Extract the [X, Y] coordinate from the center of the cell holding the provided text.  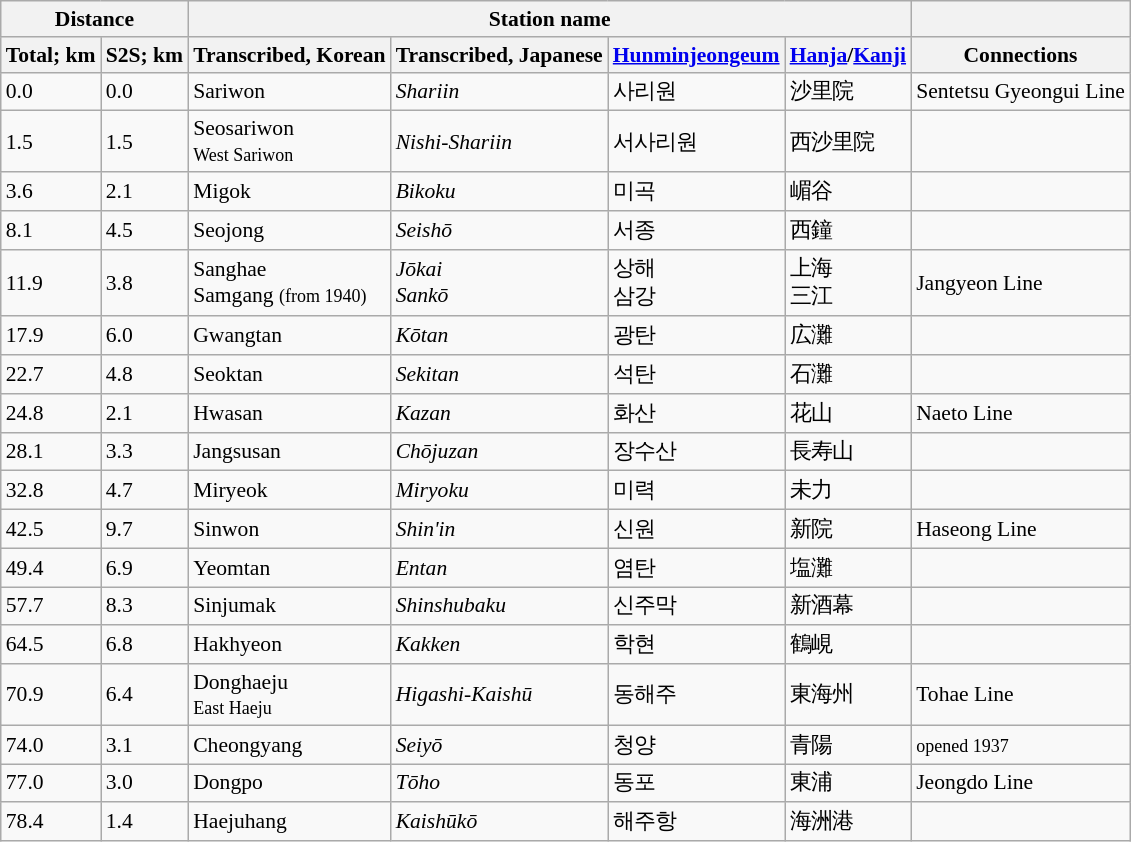
西鐘 [848, 230]
花山 [848, 414]
Shariin [500, 92]
상해삼강 [696, 282]
Haejuhang [289, 822]
6.8 [145, 646]
塩灘 [848, 568]
6.9 [145, 568]
77.0 [51, 784]
6.0 [145, 336]
서종 [696, 230]
海洲港 [848, 822]
8.1 [51, 230]
미곡 [696, 192]
東海州 [848, 694]
opened 1937 [1020, 744]
長寿山 [848, 452]
Kōtan [500, 336]
9.7 [145, 530]
해주항 [696, 822]
광탄 [696, 336]
사리원 [696, 92]
3.1 [145, 744]
Higashi-Kaishū [500, 694]
1.4 [145, 822]
78.4 [51, 822]
Sinwon [289, 530]
Seiyō [500, 744]
염탄 [696, 568]
Seoktan [289, 374]
49.4 [51, 568]
Bikoku [500, 192]
Entan [500, 568]
Dongpo [289, 784]
DonghaejuEast Haeju [289, 694]
32.8 [51, 490]
청양 [696, 744]
신원 [696, 530]
新院 [848, 530]
広灘 [848, 336]
장수산 [696, 452]
西沙里院 [848, 142]
서사리원 [696, 142]
22.7 [51, 374]
SeosariwonWest Sariwon [289, 142]
Shin'in [500, 530]
Sentetsu Gyeongui Line [1020, 92]
석탄 [696, 374]
上海三江 [848, 282]
3.3 [145, 452]
Chōjuzan [500, 452]
8.3 [145, 606]
Miryeok [289, 490]
Naeto Line [1020, 414]
Hunminjeongeum [696, 55]
64.5 [51, 646]
화산 [696, 414]
28.1 [51, 452]
Sekitan [500, 374]
4.7 [145, 490]
Hwasan [289, 414]
3.8 [145, 282]
青陽 [848, 744]
Shinshubaku [500, 606]
Distance [94, 19]
동포 [696, 784]
Cheongyang [289, 744]
Tōho [500, 784]
학현 [696, 646]
新酒幕 [848, 606]
Gwangtan [289, 336]
3.0 [145, 784]
Yeomtan [289, 568]
嵋谷 [848, 192]
3.6 [51, 192]
신주막 [696, 606]
74.0 [51, 744]
Transcribed, Japanese [500, 55]
70.9 [51, 694]
57.7 [51, 606]
4.5 [145, 230]
Kaishūkō [500, 822]
S2S; km [145, 55]
Kazan [500, 414]
Tohae Line [1020, 694]
Seojong [289, 230]
Kakken [500, 646]
Nishi-Shariin [500, 142]
JōkaiSankō [500, 282]
Connections [1020, 55]
Hanja/Kanji [848, 55]
Sariwon [289, 92]
Sinjumak [289, 606]
미력 [696, 490]
4.8 [145, 374]
동해주 [696, 694]
東浦 [848, 784]
Hakhyeon [289, 646]
Seishō [500, 230]
Jeongdo Line [1020, 784]
未力 [848, 490]
沙里院 [848, 92]
Station name [550, 19]
Transcribed, Korean [289, 55]
鶴峴 [848, 646]
42.5 [51, 530]
Migok [289, 192]
Total; km [51, 55]
Jangsusan [289, 452]
17.9 [51, 336]
Jangyeon Line [1020, 282]
24.8 [51, 414]
11.9 [51, 282]
6.4 [145, 694]
Miryoku [500, 490]
石灘 [848, 374]
SanghaeSamgang (from 1940) [289, 282]
Haseong Line [1020, 530]
